Determine the (X, Y) coordinate at the center of the cell enclosing the given text.  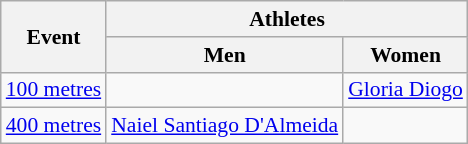
400 metres (54, 126)
Gloria Diogo (406, 90)
Athletes (287, 19)
100 metres (54, 90)
Men (224, 55)
Women (406, 55)
Naiel Santiago D'Almeida (224, 126)
Event (54, 36)
